For the text-containing cell, return its midpoint in (x, y) coordinate format. 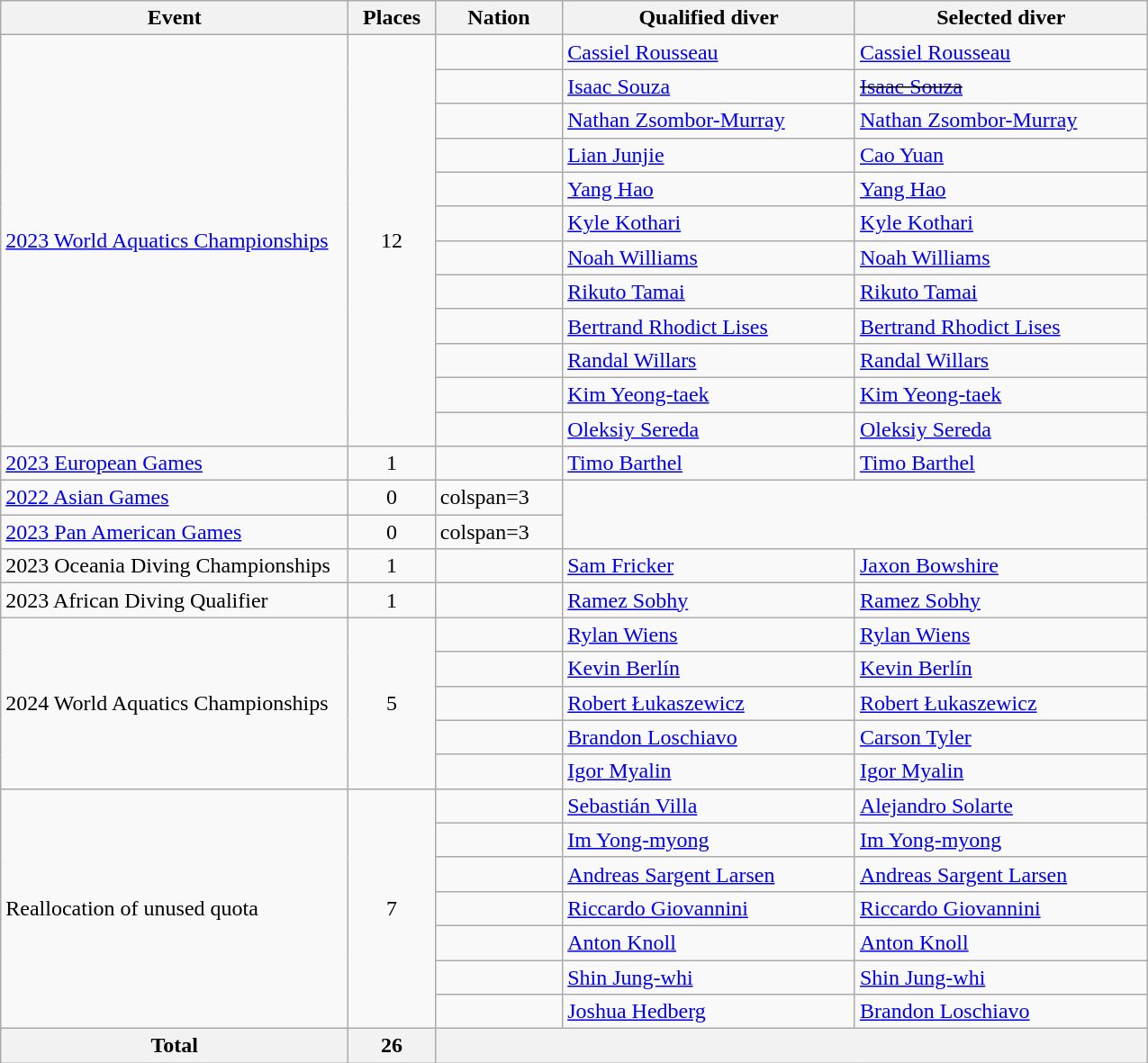
Nation (499, 18)
26 (393, 1046)
Qualified diver (710, 18)
2023 Oceania Diving Championships (175, 566)
Cao Yuan (1001, 155)
Carson Tyler (1001, 737)
12 (393, 241)
5 (393, 703)
2022 Asian Games (175, 498)
2024 World Aquatics Championships (175, 703)
Places (393, 18)
2023 World Aquatics Championships (175, 241)
Alejandro Solarte (1001, 806)
Joshua Hedberg (710, 1012)
Selected diver (1001, 18)
2023 African Diving Qualifier (175, 600)
Sam Fricker (710, 566)
Reallocation of unused quota (175, 908)
2023 European Games (175, 464)
Event (175, 18)
2023 Pan American Games (175, 532)
Sebastián Villa (710, 806)
7 (393, 908)
Jaxon Bowshire (1001, 566)
Total (175, 1046)
Lian Junjie (710, 155)
